Pinpoint the cell where the given text exists, returning its (x, y) midpoint coordinate. 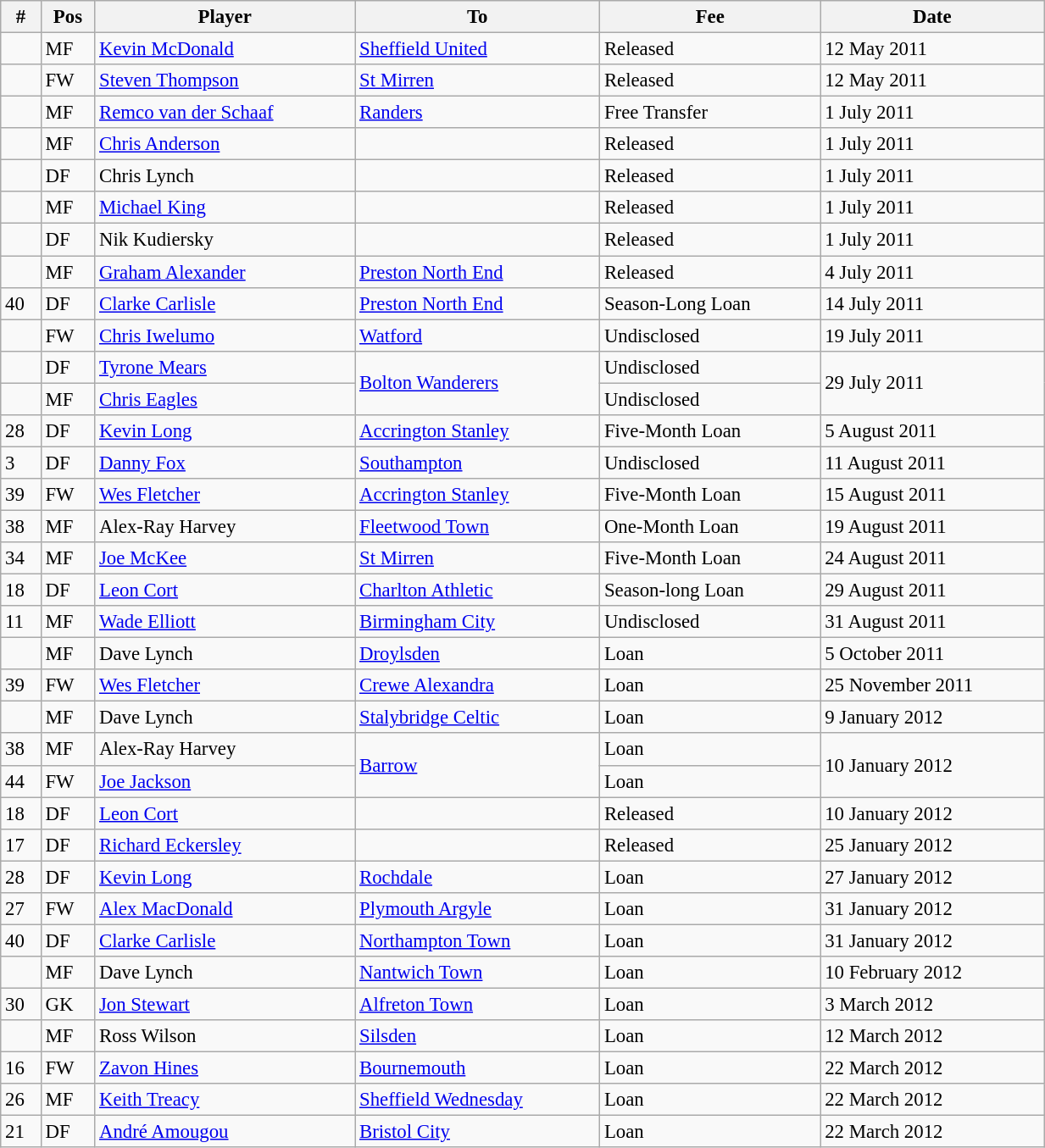
Zavon Hines (225, 1068)
# (20, 17)
Chris Iwelumo (225, 336)
Remco van der Schaaf (225, 113)
GK (68, 1004)
Tyrone Mears (225, 367)
Alfreton Town (478, 1004)
Rochdale (478, 877)
30 (20, 1004)
Bournemouth (478, 1068)
27 January 2012 (932, 877)
11 August 2011 (932, 463)
Alex MacDonald (225, 909)
Nantwich Town (478, 973)
19 August 2011 (932, 526)
To (478, 17)
Bristol City (478, 1132)
Richard Eckersley (225, 845)
Joe Jackson (225, 781)
Southampton (478, 463)
16 (20, 1068)
Sheffield Wednesday (478, 1100)
24 August 2011 (932, 558)
Wade Elliott (225, 622)
3 (20, 463)
19 July 2011 (932, 336)
3 March 2012 (932, 1004)
Chris Anderson (225, 144)
Chris Lynch (225, 176)
Birmingham City (478, 622)
Bolton Wanderers (478, 383)
Danny Fox (225, 463)
5 August 2011 (932, 431)
Droylsden (478, 654)
André Amougou (225, 1132)
Plymouth Argyle (478, 909)
Crewe Alexandra (478, 685)
Chris Eagles (225, 399)
21 (20, 1132)
14 July 2011 (932, 303)
Barrow (478, 766)
Charlton Athletic (478, 591)
10 February 2012 (932, 973)
15 August 2011 (932, 495)
25 November 2011 (932, 685)
44 (20, 781)
Date (932, 17)
27 (20, 909)
31 August 2011 (932, 622)
Fleetwood Town (478, 526)
Jon Stewart (225, 1004)
Michael King (225, 208)
Graham Alexander (225, 272)
One-Month Loan (710, 526)
Randers (478, 113)
Joe McKee (225, 558)
9 January 2012 (932, 718)
17 (20, 845)
25 January 2012 (932, 845)
29 July 2011 (932, 383)
Keith Treacy (225, 1100)
Free Transfer (710, 113)
Ross Wilson (225, 1036)
29 August 2011 (932, 591)
26 (20, 1100)
4 July 2011 (932, 272)
Kevin McDonald (225, 49)
Steven Thompson (225, 80)
34 (20, 558)
Northampton Town (478, 940)
5 October 2011 (932, 654)
Season-long Loan (710, 591)
Watford (478, 336)
Player (225, 17)
Sheffield United (478, 49)
Nik Kudiersky (225, 240)
11 (20, 622)
Pos (68, 17)
12 March 2012 (932, 1036)
Season-Long Loan (710, 303)
Fee (710, 17)
Silsden (478, 1036)
Stalybridge Celtic (478, 718)
